Capture the cell that displays the provided text and extract its (x, y) central coordinate. 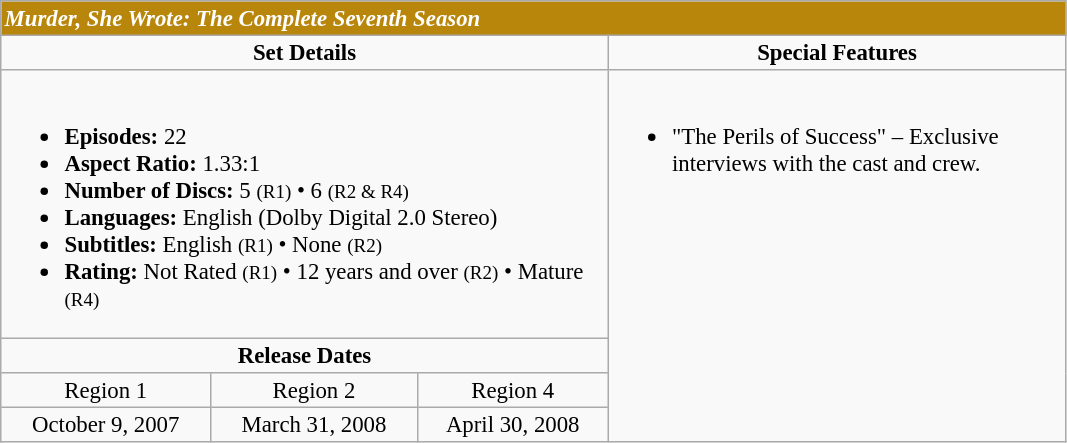
Region 4 (512, 390)
Special Features (837, 52)
March 31, 2008 (314, 425)
"The Perils of Success" – Exclusive interviews with the cast and crew. (837, 256)
October 9, 2007 (106, 425)
April 30, 2008 (512, 425)
Region 2 (314, 390)
Release Dates (305, 356)
Region 1 (106, 390)
Murder, She Wrote: The Complete Seventh Season (534, 18)
Set Details (305, 52)
